Output the [x, y] coordinate of the center of the cell containing the given text.  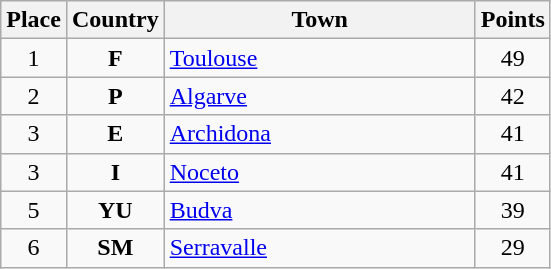
YU [115, 210]
Points [512, 20]
P [115, 96]
Country [115, 20]
6 [34, 248]
Noceto [320, 172]
1 [34, 58]
Archidona [320, 134]
29 [512, 248]
E [115, 134]
5 [34, 210]
42 [512, 96]
Budva [320, 210]
SM [115, 248]
2 [34, 96]
F [115, 58]
Toulouse [320, 58]
39 [512, 210]
Algarve [320, 96]
I [115, 172]
Place [34, 20]
Town [320, 20]
49 [512, 58]
Serravalle [320, 248]
